Search for the cell housing the specified text and yield its [x, y] center coordinate. 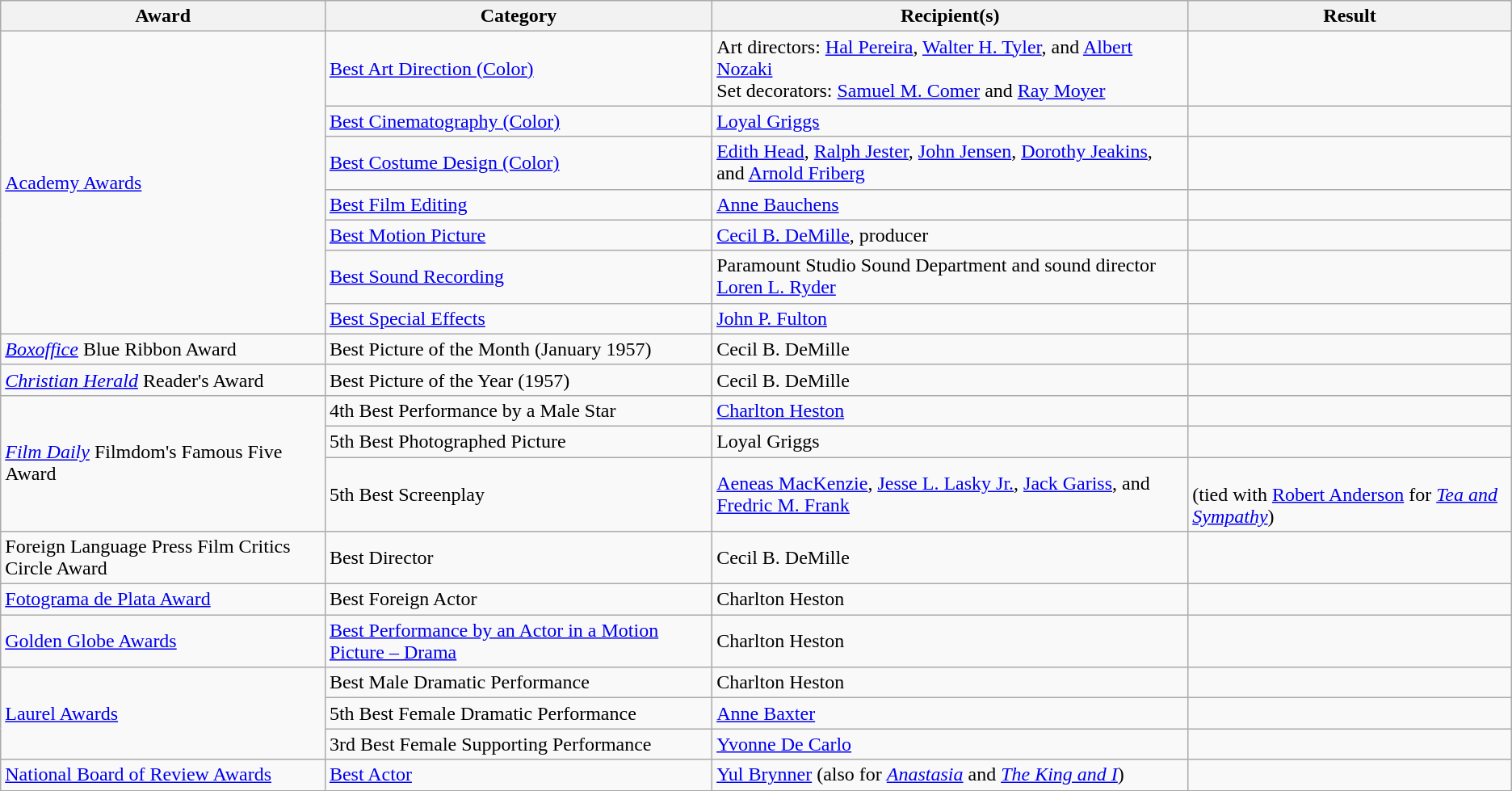
5th Best Screenplay [519, 494]
Best Cinematography (Color) [519, 121]
4th Best Performance by a Male Star [519, 410]
Recipient(s) [950, 16]
National Board of Review Awards [163, 775]
Best Actor [519, 775]
Anne Bauchens [950, 204]
Best Special Effects [519, 318]
Best Art Direction (Color) [519, 69]
Best Motion Picture [519, 235]
Laurel Awards [163, 713]
Best Male Dramatic Performance [519, 683]
Award [163, 16]
Aeneas MacKenzie, Jesse L. Lasky Jr., Jack Gariss, and Fredric M. Frank [950, 494]
Best Costume Design (Color) [519, 163]
Result [1350, 16]
Yul Brynner (also for Anastasia and The King and I) [950, 775]
Paramount Studio Sound Department and sound director Loren L. Ryder [950, 276]
Boxoffice Blue Ribbon Award [163, 349]
Academy Awards [163, 183]
Anne Baxter [950, 713]
5th Best Female Dramatic Performance [519, 713]
Christian Herald Reader's Award [163, 380]
3rd Best Female Supporting Performance [519, 744]
(tied with Robert Anderson for Tea and Sympathy) [1350, 494]
Cecil B. DeMille, producer [950, 235]
Yvonne De Carlo [950, 744]
John P. Fulton [950, 318]
Fotograma de Plata Award [163, 600]
Best Sound Recording [519, 276]
Edith Head, Ralph Jester, John Jensen, Dorothy Jeakins, and Arnold Friberg [950, 163]
Best Picture of the Year (1957) [519, 380]
Best Performance by an Actor in a Motion Picture – Drama [519, 642]
Film Daily Filmdom's Famous Five Award [163, 463]
Art directors: Hal Pereira, Walter H. Tyler, and Albert NozakiSet decorators: Samuel M. Comer and Ray Moyer [950, 69]
Golden Globe Awards [163, 642]
Foreign Language Press Film Critics Circle Award [163, 557]
Category [519, 16]
Best Director [519, 557]
5th Best Photographed Picture [519, 441]
Best Picture of the Month (January 1957) [519, 349]
Best Foreign Actor [519, 600]
Best Film Editing [519, 204]
